Output the (X, Y) coordinate of the center of the cell containing the given text.  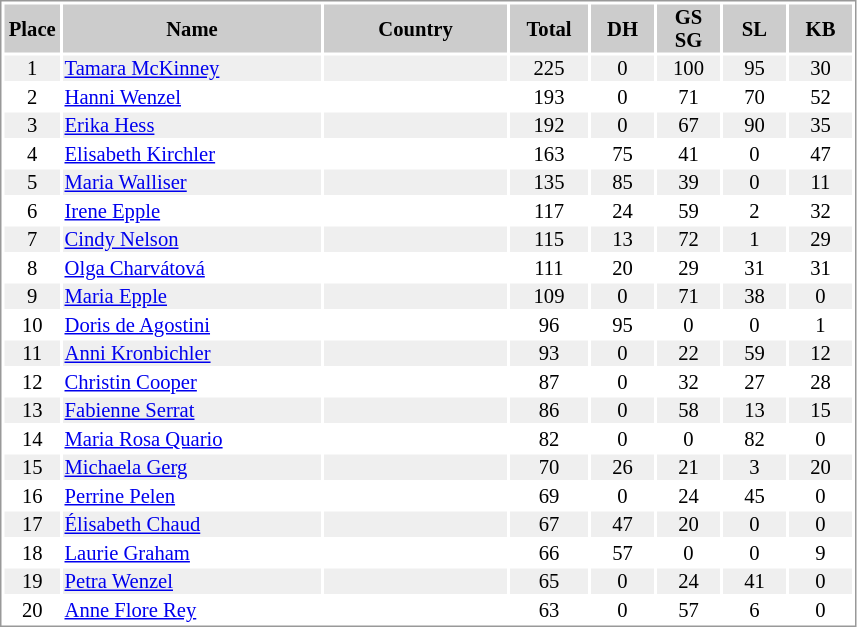
18 (32, 553)
Maria Walliser (192, 183)
192 (549, 125)
19 (32, 581)
22 (688, 353)
Total (549, 28)
66 (549, 553)
8 (32, 268)
109 (549, 297)
Petra Wenzel (192, 581)
Erika Hess (192, 125)
Cindy Nelson (192, 239)
SL (754, 28)
17 (32, 525)
Christin Cooper (192, 382)
193 (549, 97)
Anni Kronbichler (192, 353)
75 (622, 154)
Hanni Wenzel (192, 97)
65 (549, 581)
72 (688, 239)
45 (754, 496)
28 (820, 382)
Irene Epple (192, 211)
63 (549, 610)
Place (32, 28)
Fabienne Serrat (192, 411)
GSSG (688, 28)
Country (416, 28)
KB (820, 28)
58 (688, 411)
85 (622, 183)
Maria Rosa Quario (192, 439)
93 (549, 353)
225 (549, 69)
Maria Epple (192, 297)
Perrine Pelen (192, 496)
135 (549, 183)
10 (32, 325)
90 (754, 125)
5 (32, 183)
69 (549, 496)
4 (32, 154)
16 (32, 496)
115 (549, 239)
86 (549, 411)
30 (820, 69)
DH (622, 28)
27 (754, 382)
Tamara McKinney (192, 69)
35 (820, 125)
39 (688, 183)
38 (754, 297)
14 (32, 439)
Anne Flore Rey (192, 610)
Name (192, 28)
Élisabeth Chaud (192, 525)
96 (549, 325)
Olga Charvátová (192, 268)
7 (32, 239)
Elisabeth Kirchler (192, 154)
100 (688, 69)
111 (549, 268)
163 (549, 154)
117 (549, 211)
87 (549, 382)
52 (820, 97)
26 (622, 467)
21 (688, 467)
Laurie Graham (192, 553)
Michaela Gerg (192, 467)
Doris de Agostini (192, 325)
